Detect which cell encompasses the target text, then output its (X, Y) center coordinate. 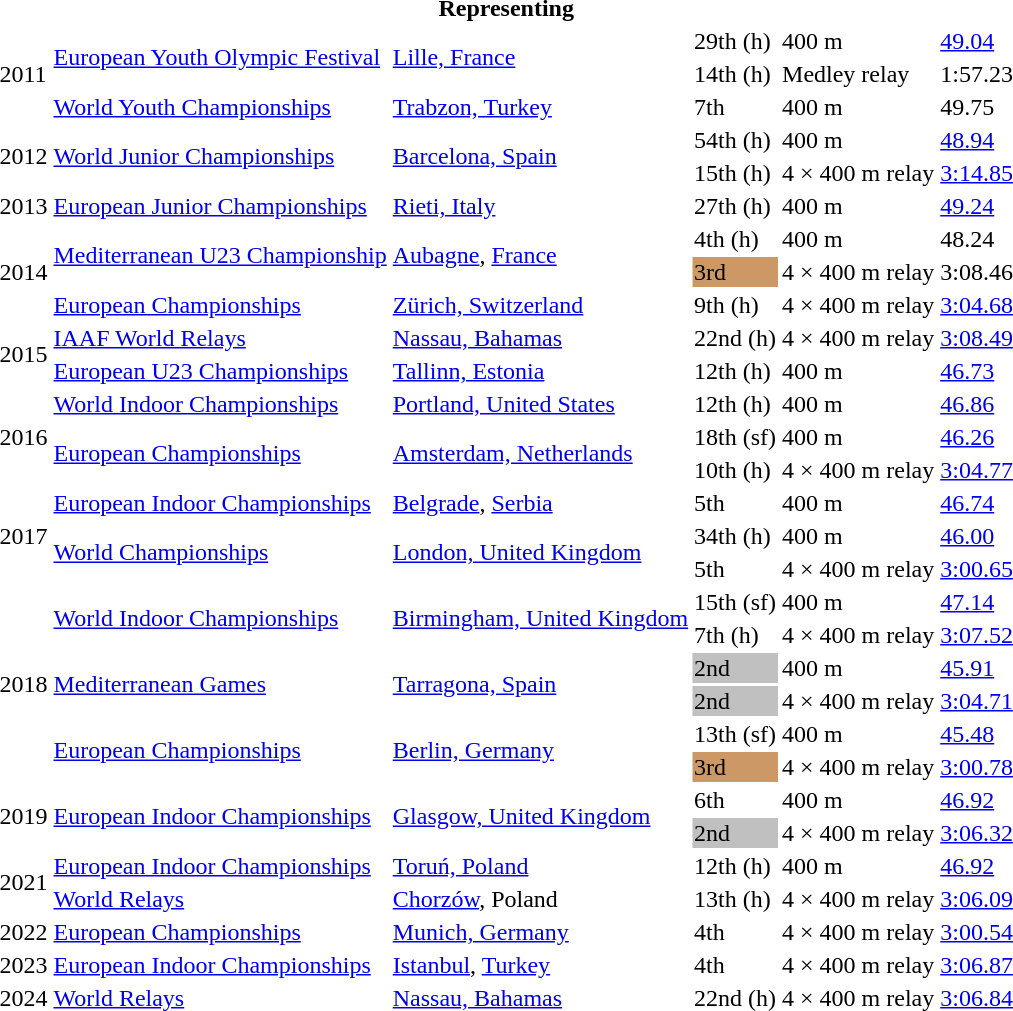
World Youth Championships (220, 107)
13th (sf) (736, 734)
Lille, France (540, 58)
15th (sf) (736, 602)
22nd (h) (736, 338)
14th (h) (736, 74)
6th (736, 800)
27th (h) (736, 206)
World Relays (220, 899)
Portland, United States (540, 404)
Tarragona, Spain (540, 684)
Amsterdam, Netherlands (540, 454)
4th (h) (736, 239)
Aubagne, France (540, 256)
Tallinn, Estonia (540, 371)
29th (h) (736, 41)
Chorzów, Poland (540, 899)
Berlin, Germany (540, 750)
Belgrade, Serbia (540, 503)
18th (sf) (736, 437)
Mediterranean U23 Championship (220, 256)
34th (h) (736, 536)
Rieti, Italy (540, 206)
Medley relay (858, 74)
7th (736, 107)
Trabzon, Turkey (540, 107)
IAAF World Relays (220, 338)
European U23 Championships (220, 371)
54th (h) (736, 140)
10th (h) (736, 470)
World Championships (220, 552)
Mediterranean Games (220, 684)
15th (h) (736, 173)
13th (h) (736, 899)
European Junior Championships (220, 206)
Barcelona, Spain (540, 156)
Zürich, Switzerland (540, 305)
Istanbul, Turkey (540, 965)
European Youth Olympic Festival (220, 58)
Glasgow, United Kingdom (540, 816)
Nassau, Bahamas (540, 338)
7th (h) (736, 635)
Toruń, Poland (540, 866)
London, United Kingdom (540, 552)
Munich, Germany (540, 932)
World Junior Championships (220, 156)
9th (h) (736, 305)
Birmingham, United Kingdom (540, 618)
